Return the (X, Y) coordinate for the center point of the cell that contains the specified text.  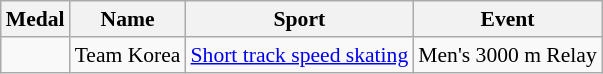
Event (507, 19)
Name (128, 19)
Sport (300, 19)
Team Korea (128, 55)
Short track speed skating (300, 55)
Men's 3000 m Relay (507, 55)
Medal (36, 19)
